Return the [X, Y] coordinate for the center point of the cell that contains the specified text.  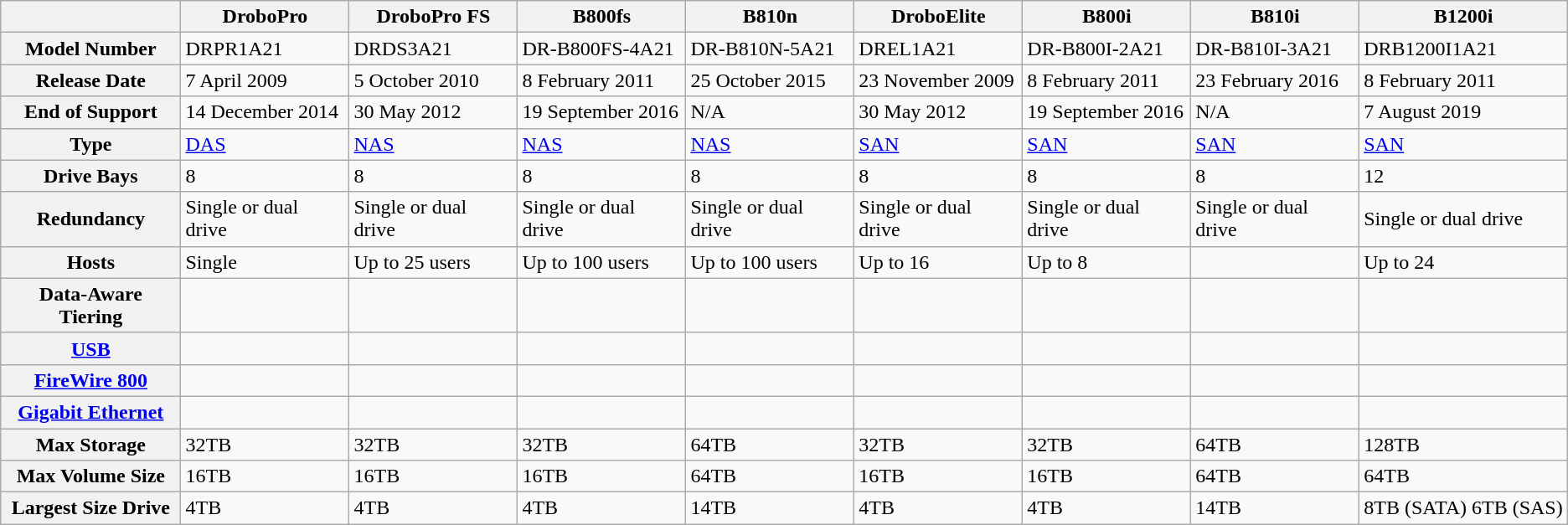
B810i [1275, 17]
128TB [1464, 445]
Up to 25 users [434, 262]
23 November 2009 [938, 80]
Max Storage [90, 445]
Redundancy [90, 219]
DroboElite [938, 17]
DR-B800I-2A21 [1107, 49]
B800i [1107, 17]
8TB (SATA) 6TB (SAS) [1464, 508]
Hosts [90, 262]
Max Volume Size [90, 476]
Model Number [90, 49]
23 February 2016 [1275, 80]
FireWire 800 [90, 380]
7 April 2009 [265, 80]
DRPR1A21 [265, 49]
Up to 16 [938, 262]
USB [90, 348]
Up to 24 [1464, 262]
End of Support [90, 112]
25 October 2015 [771, 80]
Data-Aware Tiering [90, 305]
7 August 2019 [1464, 112]
Largest Size Drive [90, 508]
14 December 2014 [265, 112]
Up to 8 [1107, 262]
DR-B810N-5A21 [771, 49]
Single [265, 262]
Drive Bays [90, 176]
B1200i [1464, 17]
Gigabit Ethernet [90, 412]
B800fs [601, 17]
12 [1464, 176]
DroboPro FS [434, 17]
Release Date [90, 80]
DAS [265, 144]
B810n [771, 17]
Type [90, 144]
DR-B800FS-4A21 [601, 49]
DRB1200I1A21 [1464, 49]
5 October 2010 [434, 80]
DR-B810I-3A21 [1275, 49]
DREL1A21 [938, 49]
DroboPro [265, 17]
DRDS3A21 [434, 49]
